Search for the cell housing the specified text and yield its [x, y] center coordinate. 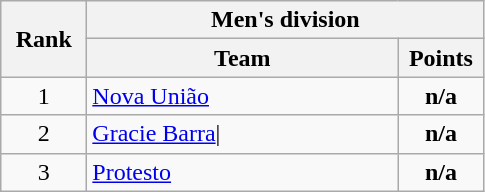
2 [44, 134]
Protesto [242, 172]
Men's division [286, 20]
Points [441, 58]
1 [44, 96]
Nova União [242, 96]
Gracie Barra| [242, 134]
Team [242, 58]
Rank [44, 39]
3 [44, 172]
